Find where the given text appears and provide that cell's center as [x, y] coordinate. 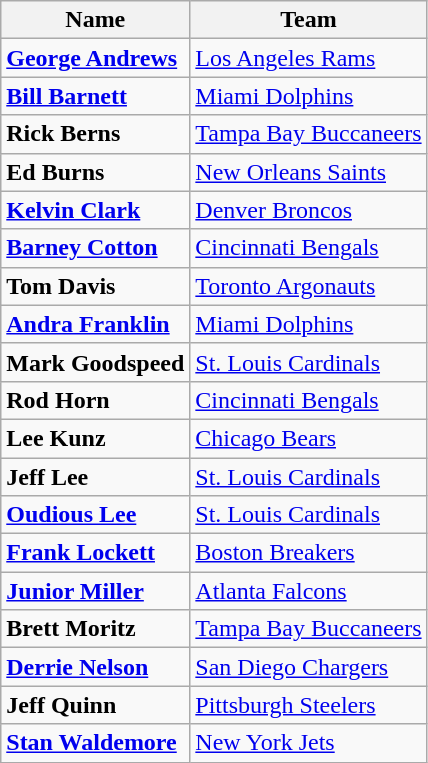
Frank Lockett [96, 553]
Team [308, 20]
New Orleans Saints [308, 172]
Chicago Bears [308, 438]
Brett Moritz [96, 629]
Barney Cotton [96, 248]
Junior Miller [96, 591]
Denver Broncos [308, 210]
Bill Barnett [96, 96]
Derrie Nelson [96, 667]
Mark Goodspeed [96, 362]
New York Jets [308, 743]
Atlanta Falcons [308, 591]
Rod Horn [96, 400]
Andra Franklin [96, 324]
George Andrews [96, 58]
Pittsburgh Steelers [308, 705]
Ed Burns [96, 172]
Kelvin Clark [96, 210]
Oudious Lee [96, 515]
Stan Waldemore [96, 743]
San Diego Chargers [308, 667]
Boston Breakers [308, 553]
Rick Berns [96, 134]
Tom Davis [96, 286]
Jeff Lee [96, 477]
Lee Kunz [96, 438]
Jeff Quinn [96, 705]
Name [96, 20]
Toronto Argonauts [308, 286]
Los Angeles Rams [308, 58]
